For the text-containing cell, return its midpoint in [x, y] coordinate format. 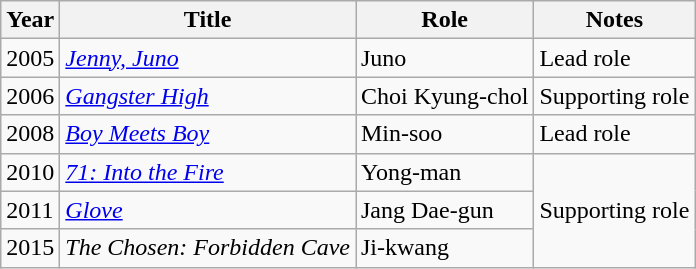
2008 [30, 134]
71: Into the Fire [208, 172]
Jang Dae-gun [445, 210]
2010 [30, 172]
Boy Meets Boy [208, 134]
Yong-man [445, 172]
Notes [614, 20]
Role [445, 20]
Year [30, 20]
Ji-kwang [445, 248]
Min-soo [445, 134]
The Chosen: Forbidden Cave [208, 248]
2015 [30, 248]
Title [208, 20]
Glove [208, 210]
2011 [30, 210]
Choi Kyung-chol [445, 96]
2006 [30, 96]
Gangster High [208, 96]
Juno [445, 58]
2005 [30, 58]
Jenny, Juno [208, 58]
